Capture the cell that displays the provided text and extract its (X, Y) central coordinate. 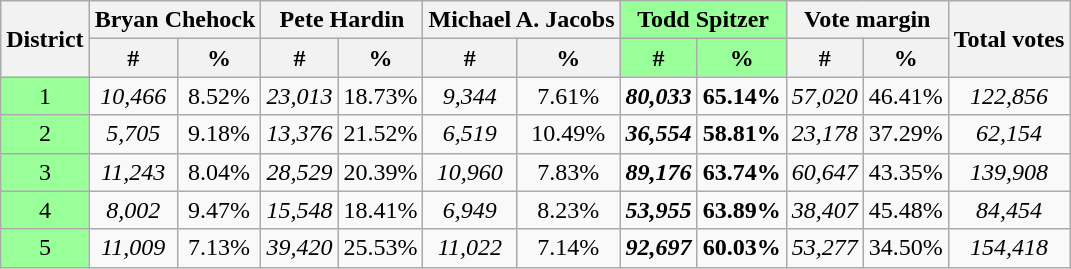
154,418 (1009, 248)
58.81% (742, 134)
53,955 (658, 210)
28,529 (300, 172)
18.73% (380, 96)
8,002 (133, 210)
10,466 (133, 96)
Todd Spitzer (703, 20)
57,020 (824, 96)
1 (45, 96)
11,022 (470, 248)
8.04% (219, 172)
4 (45, 210)
84,454 (1009, 210)
Bryan Chehock (175, 20)
10,960 (470, 172)
60,647 (824, 172)
89,176 (658, 172)
6,949 (470, 210)
37.29% (906, 134)
18.41% (380, 210)
Michael A. Jacobs (522, 20)
11,243 (133, 172)
36,554 (658, 134)
25.53% (380, 248)
5 (45, 248)
6,519 (470, 134)
23,178 (824, 134)
45.48% (906, 210)
21.52% (380, 134)
7.61% (568, 96)
9.47% (219, 210)
46.41% (906, 96)
Total votes (1009, 39)
9,344 (470, 96)
63.74% (742, 172)
7.13% (219, 248)
23,013 (300, 96)
7.14% (568, 248)
62,154 (1009, 134)
38,407 (824, 210)
92,697 (658, 248)
10.49% (568, 134)
139,908 (1009, 172)
11,009 (133, 248)
53,277 (824, 248)
3 (45, 172)
13,376 (300, 134)
122,856 (1009, 96)
8.23% (568, 210)
2 (45, 134)
Pete Hardin (342, 20)
District (45, 39)
Vote margin (867, 20)
9.18% (219, 134)
20.39% (380, 172)
8.52% (219, 96)
15,548 (300, 210)
63.89% (742, 210)
60.03% (742, 248)
7.83% (568, 172)
80,033 (658, 96)
65.14% (742, 96)
43.35% (906, 172)
39,420 (300, 248)
34.50% (906, 248)
5,705 (133, 134)
